Detect which cell encompasses the target text, then output its [x, y] center coordinate. 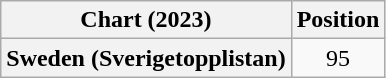
Sweden (Sverigetopplistan) [146, 58]
Chart (2023) [146, 20]
Position [338, 20]
95 [338, 58]
